Return (X, Y) of the center of cell containing provided text 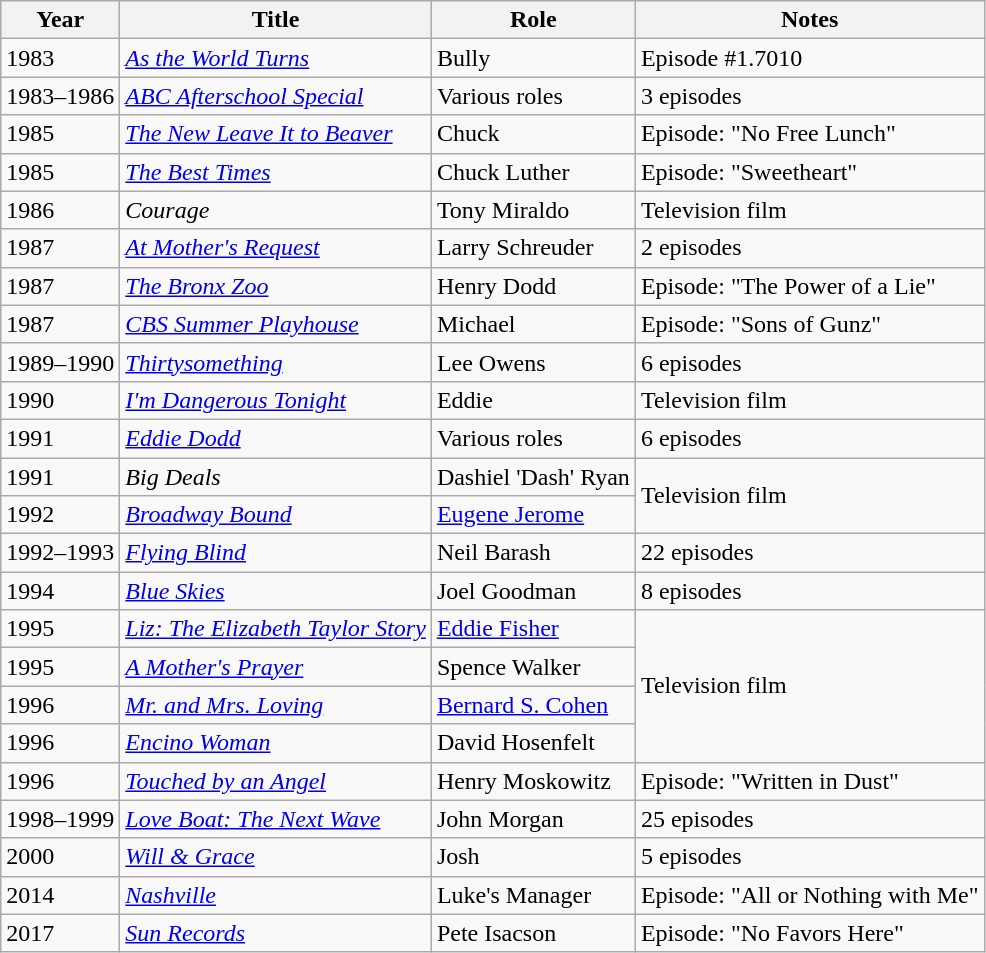
Joel Goodman (533, 591)
1992 (60, 515)
1990 (60, 400)
Broadway Bound (276, 515)
ABC Afterschool Special (276, 96)
CBS Summer Playhouse (276, 324)
Spence Walker (533, 667)
25 episodes (810, 819)
Eddie Fisher (533, 629)
Thirtysomething (276, 362)
Role (533, 20)
1992–1993 (60, 553)
Mr. and Mrs. Loving (276, 705)
Episode: "The Power of a Lie" (810, 286)
Episode: "Sweetheart" (810, 172)
Tony Miraldo (533, 210)
Touched by an Angel (276, 781)
Love Boat: The Next Wave (276, 819)
Eddie Dodd (276, 438)
Sun Records (276, 933)
Episode: "Sons of Gunz" (810, 324)
Lee Owens (533, 362)
Year (60, 20)
Bernard S. Cohen (533, 705)
Episode: "No Free Lunch" (810, 134)
Chuck (533, 134)
I'm Dangerous Tonight (276, 400)
Michael (533, 324)
Pete Isacson (533, 933)
2017 (60, 933)
Courage (276, 210)
3 episodes (810, 96)
Episode: "No Favors Here" (810, 933)
The Bronx Zoo (276, 286)
A Mother's Prayer (276, 667)
Bully (533, 58)
Episode: "All or Nothing with Me" (810, 895)
Episode #1.7010 (810, 58)
1983 (60, 58)
As the World Turns (276, 58)
1983–1986 (60, 96)
Chuck Luther (533, 172)
1989–1990 (60, 362)
The New Leave It to Beaver (276, 134)
1994 (60, 591)
Blue Skies (276, 591)
Henry Moskowitz (533, 781)
Flying Blind (276, 553)
2000 (60, 857)
At Mother's Request (276, 248)
David Hosenfelt (533, 743)
Nashville (276, 895)
Eddie (533, 400)
Luke's Manager (533, 895)
Big Deals (276, 477)
John Morgan (533, 819)
Henry Dodd (533, 286)
Will & Grace (276, 857)
5 episodes (810, 857)
Title (276, 20)
The Best Times (276, 172)
Neil Barash (533, 553)
8 episodes (810, 591)
Episode: "Written in Dust" (810, 781)
Dashiel 'Dash' Ryan (533, 477)
2 episodes (810, 248)
Larry Schreuder (533, 248)
Encino Woman (276, 743)
1998–1999 (60, 819)
Josh (533, 857)
22 episodes (810, 553)
1986 (60, 210)
Liz: The Elizabeth Taylor Story (276, 629)
Eugene Jerome (533, 515)
2014 (60, 895)
Notes (810, 20)
